Determine the [X, Y] coordinate at the center of the cell enclosing the given text.  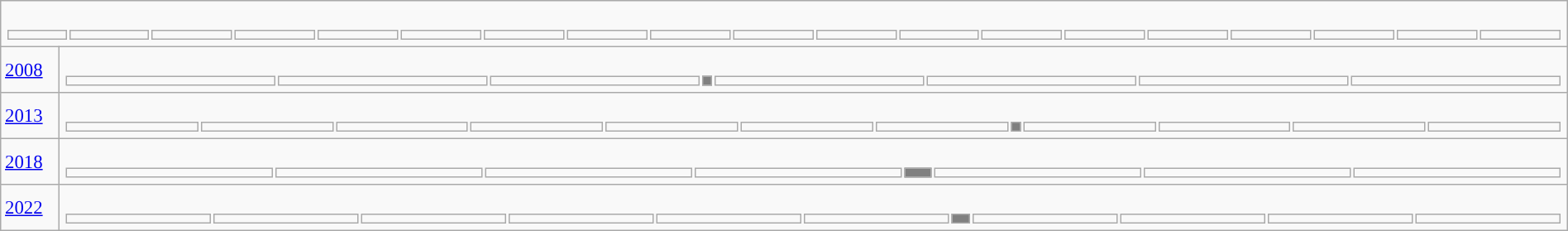
2008 [30, 70]
2018 [30, 161]
2022 [30, 208]
2013 [30, 115]
